Detect which cell encompasses the target text, then output its [x, y] center coordinate. 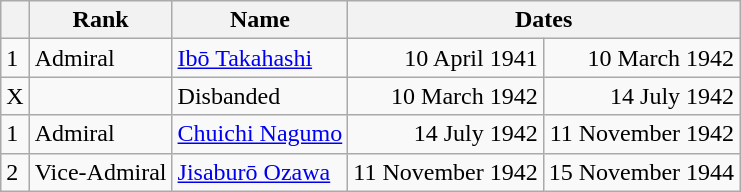
Chuichi Nagumo [260, 134]
Name [260, 20]
Ibō Takahashi [260, 58]
X [15, 96]
2 [15, 172]
Vice-Admiral [100, 172]
Rank [100, 20]
Jisaburō Ozawa [260, 172]
Disbanded [260, 96]
15 November 1944 [641, 172]
Dates [544, 20]
10 April 1941 [446, 58]
